Scan for the cell matching the given text and deliver its (x, y) coordinate at center. 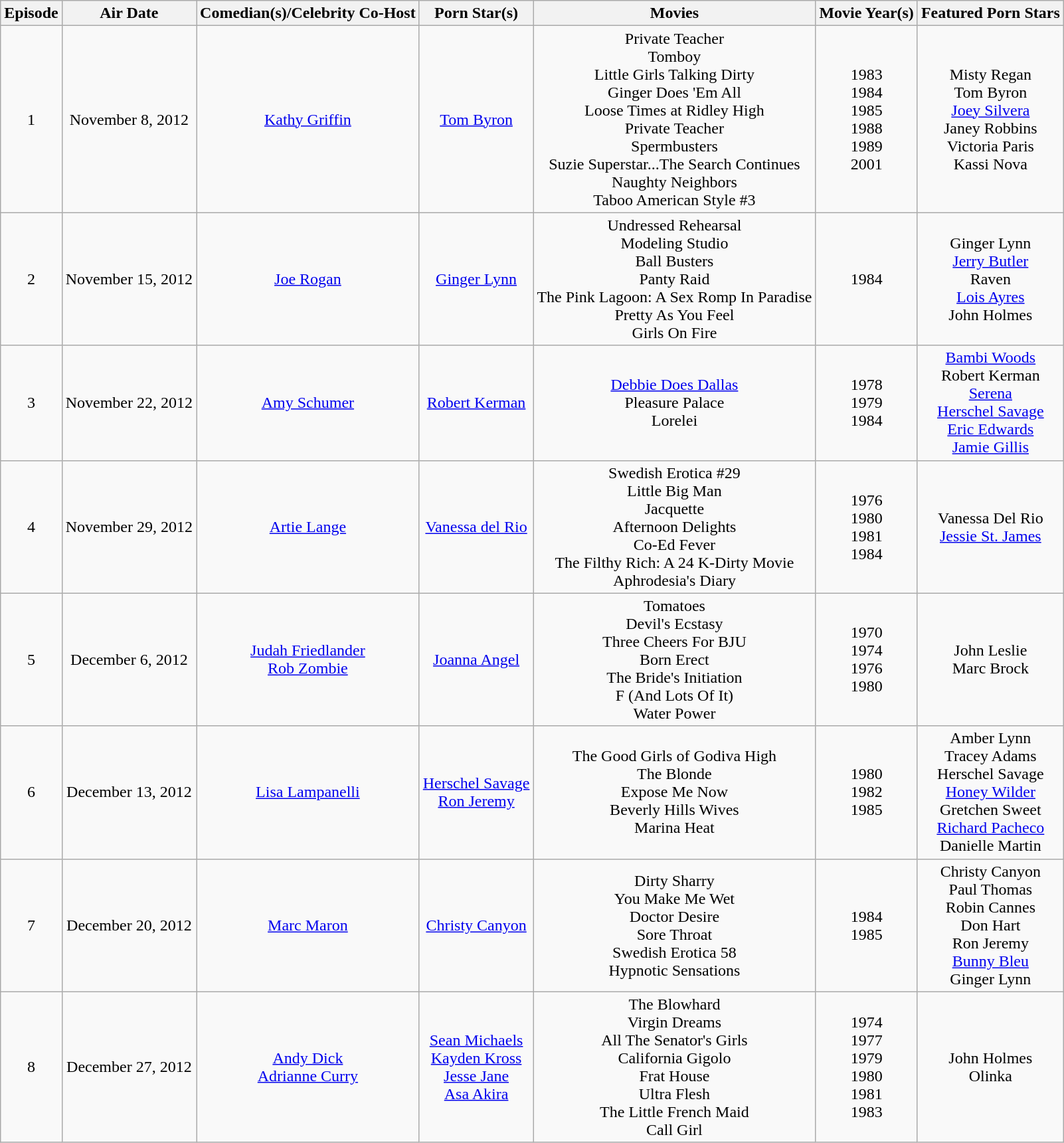
John LeslieMarc Brock (990, 659)
Herschel SavageRon Jeremy (476, 792)
Featured Porn Stars (990, 13)
Vanessa del Rio (476, 527)
December 6, 2012 (129, 659)
Marc Maron (308, 925)
Christy CanyonPaul ThomasRobin CannesDon HartRon JeremyBunny BleuGinger Lynn (990, 925)
Debbie Does DallasPleasure PalaceLorelei (675, 402)
December 27, 2012 (129, 1067)
8 (31, 1067)
Robert Kerman (476, 402)
197819791984 (866, 402)
December 13, 2012 (129, 792)
6 (31, 792)
2 (31, 279)
1976198019811984 (866, 527)
Kathy Griffin (308, 120)
197419771979198019811983 (866, 1067)
Sean MichaelsKayden KrossJesse JaneAsa Akira (476, 1067)
Bambi WoodsRobert KermanSerenaHerschel SavageEric EdwardsJamie Gillis (990, 402)
Ginger Lynn (476, 279)
Lisa Lampanelli (308, 792)
7 (31, 925)
Joanna Angel (476, 659)
Ginger LynnJerry ButlerRavenLois AyresJohn Holmes (990, 279)
1970197419761980 (866, 659)
December 20, 2012 (129, 925)
Undressed RehearsalModeling StudioBall BustersPanty RaidThe Pink Lagoon: A Sex Romp In ParadisePretty As You FeelGirls On Fire (675, 279)
Swedish Erotica #29Little Big ManJacquetteAfternoon DelightsCo-Ed Fever The Filthy Rich: A 24 K-Dirty MovieAphrodesia's Diary (675, 527)
Andy DickAdrianne Curry (308, 1067)
3 (31, 402)
Movies (675, 13)
Misty ReganTom ByronJoey SilveraJaney RobbinsVictoria ParisKassi Nova (990, 120)
Christy Canyon (476, 925)
The BlowhardVirgin DreamsAll The Senator's GirlsCalifornia GigoloFrat HouseUltra FleshThe Little French MaidCall Girl (675, 1067)
Episode (31, 13)
The Good Girls of Godiva HighThe BlondeExpose Me NowBeverly Hills WivesMarina Heat (675, 792)
TomatoesDevil's EcstasyThree Cheers For BJUBorn ErectThe Bride's InitiationF (And Lots Of It)Water Power (675, 659)
198319841985198819892001 (866, 120)
Comedian(s)/Celebrity Co-Host (308, 13)
November 15, 2012 (129, 279)
Amy Schumer (308, 402)
Porn Star(s) (476, 13)
Movie Year(s) (866, 13)
Artie Lange (308, 527)
5 (31, 659)
November 29, 2012 (129, 527)
Tom Byron (476, 120)
Dirty SharryYou Make Me WetDoctor DesireSore ThroatSwedish Erotica 58Hypnotic Sensations (675, 925)
Amber LynnTracey AdamsHerschel SavageHoney WilderGretchen SweetRichard PachecoDanielle Martin (990, 792)
Vanessa Del RioJessie St. James (990, 527)
Air Date (129, 13)
198019821985 (866, 792)
November 22, 2012 (129, 402)
1 (31, 120)
Judah FriedlanderRob Zombie (308, 659)
1984 (866, 279)
November 8, 2012 (129, 120)
John HolmesOlinka (990, 1067)
Joe Rogan (308, 279)
4 (31, 527)
19841985 (866, 925)
